Identify which cell holds the provided text, then report its (x, y) central coordinate. 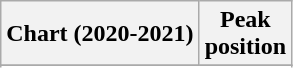
Peak position (245, 34)
Chart (2020-2021) (100, 34)
